Search for the cell housing the specified text and yield its (X, Y) center coordinate. 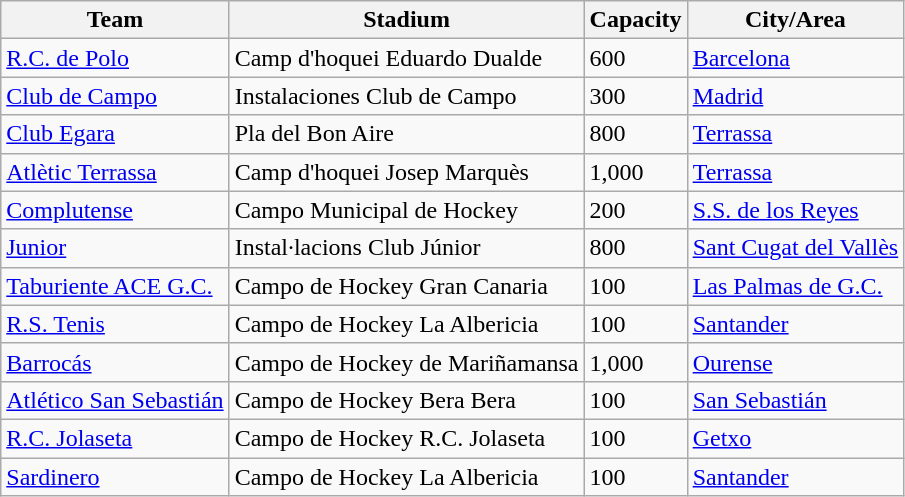
300 (636, 96)
Campo de Hockey Gran Canaria (406, 286)
Campo de Hockey Bera Bera (406, 400)
200 (636, 210)
Madrid (796, 96)
Sant Cugat del Vallès (796, 248)
Instalaciones Club de Campo (406, 96)
600 (636, 58)
City/Area (796, 20)
Barrocás (115, 362)
Getxo (796, 438)
Camp d'hoquei Eduardo Dualde (406, 58)
Team (115, 20)
R.C. de Polo (115, 58)
S.S. de los Reyes (796, 210)
Sardinero (115, 477)
Club de Campo (115, 96)
San Sebastián (796, 400)
Pla del Bon Aire (406, 134)
Atlètic Terrassa (115, 172)
Camp d'hoquei Josep Marquès (406, 172)
R.S. Tenis (115, 324)
Complutense (115, 210)
Club Egara (115, 134)
Atlético San Sebastián (115, 400)
Junior (115, 248)
Campo de Hockey R.C. Jolaseta (406, 438)
Las Palmas de G.C. (796, 286)
Instal·lacions Club Júnior (406, 248)
Capacity (636, 20)
Ourense (796, 362)
R.C. Jolaseta (115, 438)
Barcelona (796, 58)
Stadium (406, 20)
Campo Municipal de Hockey (406, 210)
Taburiente ACE G.C. (115, 286)
Campo de Hockey de Mariñamansa (406, 362)
